Search for the cell housing the specified text and yield its [x, y] center coordinate. 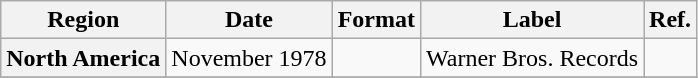
Warner Bros. Records [532, 58]
Label [532, 20]
November 1978 [249, 58]
Region [84, 20]
North America [84, 58]
Ref. [670, 20]
Format [376, 20]
Date [249, 20]
